Provide the [x, y] coordinate of the cell's center where the given text is located.  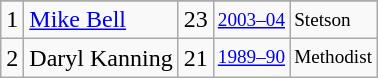
1989–90 [251, 58]
1 [12, 20]
2 [12, 58]
Stetson [334, 20]
2003–04 [251, 20]
Mike Bell [101, 20]
23 [196, 20]
Daryl Kanning [101, 58]
Methodist [334, 58]
21 [196, 58]
